Capture the cell that displays the provided text and extract its (X, Y) central coordinate. 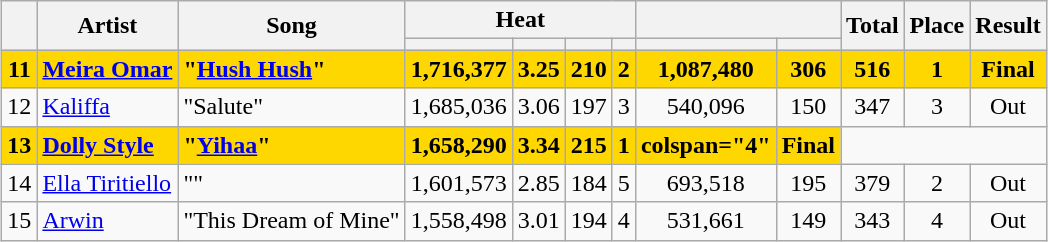
531,661 (706, 221)
Song (292, 26)
Place (937, 26)
13 (20, 145)
"Salute" (292, 107)
Kaliffa (108, 107)
1,685,036 (458, 107)
210 (588, 69)
693,518 (706, 183)
3.25 (538, 69)
150 (808, 107)
"" (292, 183)
1,087,480 (706, 69)
Artist (108, 26)
184 (588, 183)
540,096 (706, 107)
colspan="4" (706, 145)
1,716,377 (458, 69)
516 (873, 69)
2.85 (538, 183)
1,558,498 (458, 221)
Dolly Style (108, 145)
14 (20, 183)
379 (873, 183)
15 (20, 221)
3.01 (538, 221)
Meira Omar (108, 69)
3.34 (538, 145)
Ella Tiritiello (108, 183)
149 (808, 221)
1,601,573 (458, 183)
194 (588, 221)
12 (20, 107)
1,658,290 (458, 145)
"Yihaa" (292, 145)
Arwin (108, 221)
3.06 (538, 107)
Total (873, 26)
"Hush Hush" (292, 69)
Heat (520, 20)
"This Dream of Mine" (292, 221)
306 (808, 69)
347 (873, 107)
195 (808, 183)
215 (588, 145)
343 (873, 221)
Result (1008, 26)
11 (20, 69)
197 (588, 107)
5 (624, 183)
